Return [X, Y] of the center of cell containing provided text 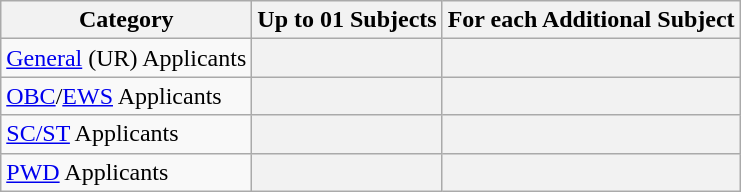
Category [126, 20]
OBC/EWS Applicants [126, 96]
Up to 01 Subjects [347, 20]
General (UR) Applicants [126, 58]
For each Additional Subject [591, 20]
SC/ST Applicants [126, 134]
PWD Applicants [126, 172]
